Return the [x, y] coordinate for the center point of the cell that contains the specified text.  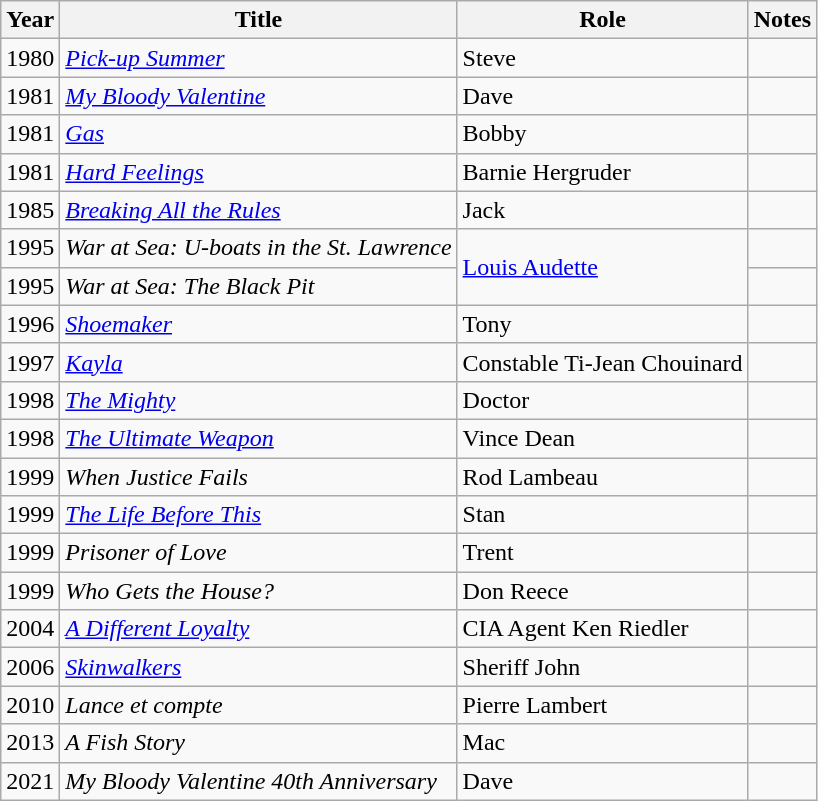
Year [30, 20]
When Justice Fails [258, 477]
Sheriff John [602, 667]
2021 [30, 781]
The Mighty [258, 400]
2013 [30, 743]
Bobby [602, 134]
My Bloody Valentine [258, 96]
Role [602, 20]
Who Gets the House? [258, 591]
2004 [30, 629]
1996 [30, 324]
Steve [602, 58]
Hard Feelings [258, 172]
Doctor [602, 400]
Pierre Lambert [602, 705]
Constable Ti-Jean Chouinard [602, 362]
Kayla [258, 362]
Gas [258, 134]
Title [258, 20]
Skinwalkers [258, 667]
Jack [602, 210]
Prisoner of Love [258, 553]
2006 [30, 667]
Pick-up Summer [258, 58]
Vince Dean [602, 438]
Stan [602, 515]
1980 [30, 58]
A Fish Story [258, 743]
Lance et compte [258, 705]
1997 [30, 362]
A Different Loyalty [258, 629]
The Life Before This [258, 515]
1985 [30, 210]
Mac [602, 743]
Shoemaker [258, 324]
War at Sea: The Black Pit [258, 286]
Rod Lambeau [602, 477]
The Ultimate Weapon [258, 438]
Louis Audette [602, 267]
Tony [602, 324]
My Bloody Valentine 40th Anniversary [258, 781]
Breaking All the Rules [258, 210]
War at Sea: U-boats in the St. Lawrence [258, 248]
Don Reece [602, 591]
Notes [782, 20]
CIA Agent Ken Riedler [602, 629]
Trent [602, 553]
Barnie Hergruder [602, 172]
2010 [30, 705]
